Return the (x, y) coordinate for the center point of the cell that contains the specified text.  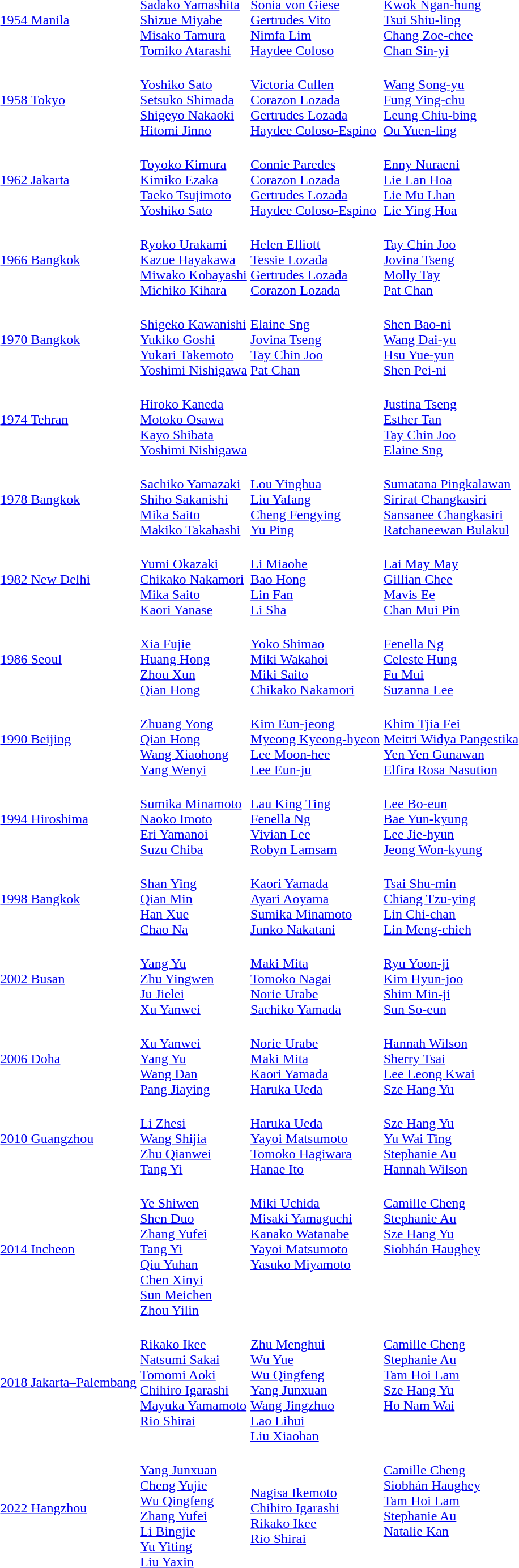
Li MiaoheBao HongLin FanLi Sha (316, 579)
Elaine SngJovina TsengTay Chin JooPat Chan (316, 339)
Sumika MinamotoNaoko ImotoEri YamanoiSuzu Chiba (194, 819)
Zhu MenghuiWu YueWu QingfengYang JunxuanWang JingzhuoLao LihuiLiu Xiaohan (316, 1383)
Haruka UedaYayoi MatsumotoTomoko HagiwaraHanae Ito (316, 1138)
Ye ShiwenShen DuoZhang YufeiTang YiQiu YuhanChen XinyiSun MeichenZhou Yilin (194, 1249)
Shan YingQian MinHan XueChao Na (194, 899)
Yang YuZhu YingwenJu JieleiXu Yanwei (194, 979)
Yoshiko SatoSetsuko ShimadaShigeyo NakaokiHitomi Jinno (194, 100)
Yumi OkazakiChikako NakamoriMika SaitoKaori Yanase (194, 579)
Helen ElliottTessie LozadaGertrudes LozadaCorazon Lozada (316, 260)
Hiroko KanedaMotoko OsawaKayo ShibataYoshimi Nishigawa (194, 419)
Li ZhesiWang ShijiaZhu QianweiTang Yi (194, 1138)
Lau King TingFenella NgVivian LeeRobyn Lamsam (316, 819)
Miki UchidaMisaki YamaguchiKanako WatanabeYayoi MatsumotoYasuko Miyamoto (316, 1249)
Toyoko KimuraKimiko EzakaTaeko TsujimotoYoshiko Sato (194, 180)
Kim Eun-jeongMyeong Kyeong-hyeonLee Moon-heeLee Eun-ju (316, 739)
Yoko ShimaoMiki WakahoiMiki SaitoChikako Nakamori (316, 659)
Ryoko UrakamiKazue HayakawaMiwako KobayashiMichiko Kihara (194, 260)
Maki MitaTomoko NagaiNorie UrabeSachiko Yamada (316, 979)
Lou YinghuaLiu YafangCheng FengyingYu Ping (316, 499)
Shigeko KawanishiYukiko GoshiYukari TakemotoYoshimi Nishigawa (194, 339)
Xia FujieHuang HongZhou XunQian Hong (194, 659)
Zhuang YongQian HongWang XiaohongYang Wenyi (194, 739)
Rikako IkeeNatsumi SakaiTomomi AokiChihiro IgarashiMayuka YamamotoRio Shirai (194, 1383)
Connie ParedesCorazon LozadaGertrudes LozadaHaydee Coloso-Espino (316, 180)
Kaori YamadaAyari AoyamaSumika MinamotoJunko Nakatani (316, 899)
Xu YanweiYang YuWang DanPang Jiaying (194, 1059)
Norie UrabeMaki MitaKaori YamadaHaruka Ueda (316, 1059)
Victoria CullenCorazon LozadaGertrudes LozadaHaydee Coloso-Espino (316, 100)
Sachiko YamazakiShiho SakanishiMika SaitoMakiko Takahashi (194, 499)
